Provide the [x, y] coordinate of the cell's center where the given text is located.  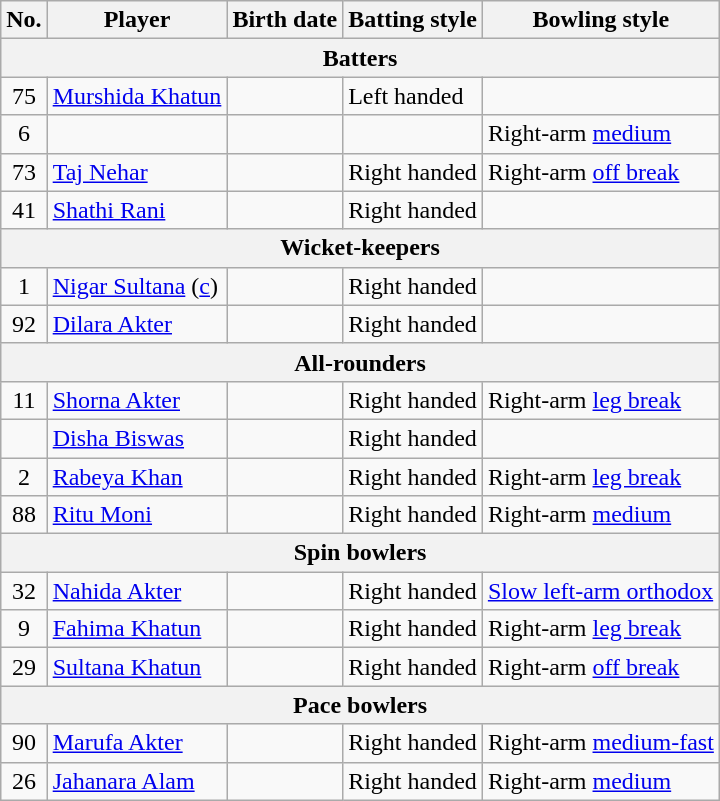
Taj Nehar [137, 172]
32 [24, 591]
Nahida Akter [137, 591]
Right-arm medium-fast [600, 743]
29 [24, 667]
88 [24, 515]
92 [24, 324]
Bowling style [600, 20]
Fahima Khatun [137, 629]
6 [24, 134]
All-rounders [360, 362]
Ritu Moni [137, 515]
Murshida Khatun [137, 96]
Nigar Sultana (c) [137, 286]
2 [24, 477]
90 [24, 743]
Marufa Akter [137, 743]
9 [24, 629]
Slow left-arm orthodox [600, 591]
Disha Biswas [137, 438]
41 [24, 210]
Shorna Akter [137, 400]
Rabeya Khan [137, 477]
1 [24, 286]
Dilara Akter [137, 324]
73 [24, 172]
75 [24, 96]
Spin bowlers [360, 553]
Jahanara Alam [137, 781]
Batting style [413, 20]
26 [24, 781]
Left handed [413, 96]
Sultana Khatun [137, 667]
Wicket-keepers [360, 248]
Birth date [285, 20]
Pace bowlers [360, 705]
11 [24, 400]
Player [137, 20]
Batters [360, 58]
No. [24, 20]
Shathi Rani [137, 210]
